Scan for the cell matching the given text and deliver its (x, y) coordinate at center. 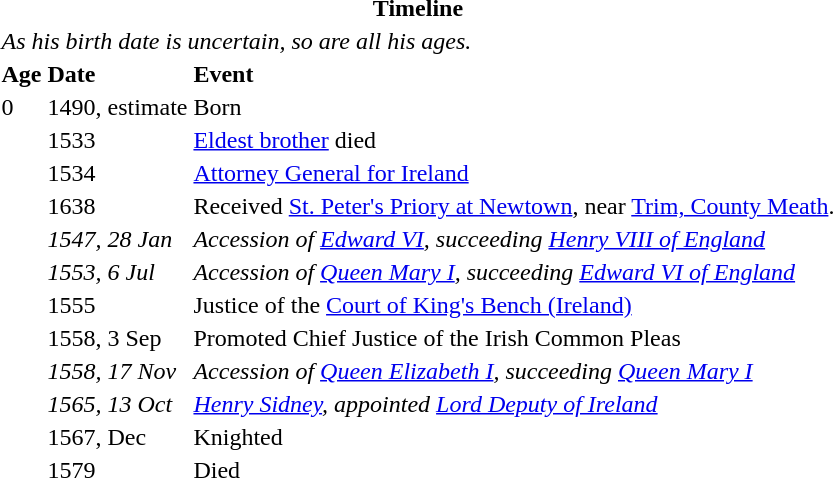
1547, 28 Jan (118, 239)
1558, 17 Nov (118, 371)
Date (118, 74)
0 (22, 107)
1567, Dec (118, 437)
1558, 3 Sep (118, 338)
1490, estimate (118, 107)
Age (22, 74)
1533 (118, 140)
1565, 13 Oct (118, 404)
1555 (118, 305)
1534 (118, 173)
1638 (118, 206)
1553, 6 Jul (118, 272)
